Extract the [x, y] coordinate from the center of the cell holding the provided text.  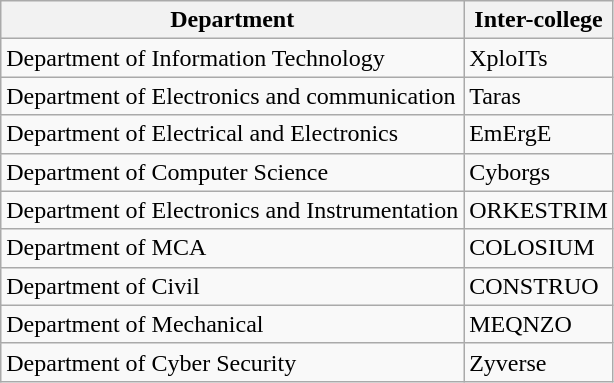
MEQNZO [539, 324]
Department of Civil [232, 286]
Department of Electrical and Electronics [232, 134]
Inter-college [539, 20]
Department of Cyber Security [232, 362]
EmErgE [539, 134]
COLOSIUM [539, 248]
Cyborgs [539, 172]
Taras [539, 96]
ORKESTRIM [539, 210]
Department of MCA [232, 248]
Department of Information Technology [232, 58]
Department [232, 20]
Department of Electronics and communication [232, 96]
Zyverse [539, 362]
Department of Electronics and Instrumentation [232, 210]
Department of Mechanical [232, 324]
Department of Computer Science [232, 172]
XploITs [539, 58]
CONSTRUO [539, 286]
